Detect which cell encompasses the target text, then output its [x, y] center coordinate. 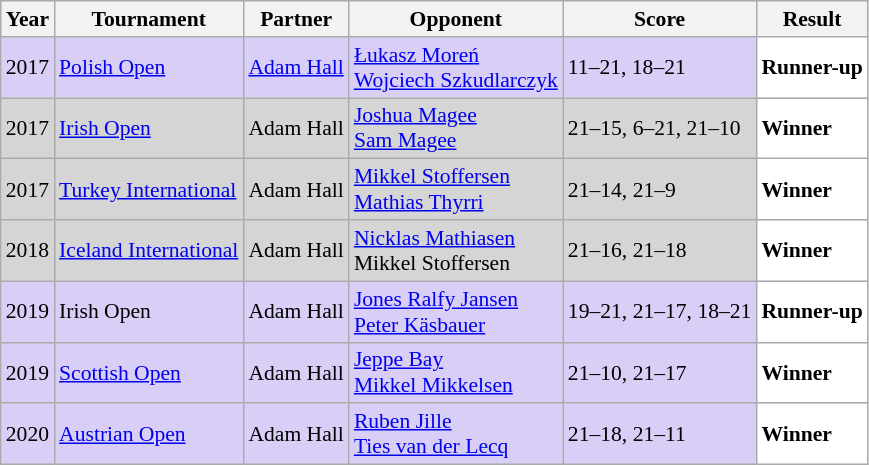
11–21, 18–21 [660, 68]
21–15, 6–21, 21–10 [660, 128]
2020 [28, 434]
Łukasz Moreń Wojciech Szkudlarczyk [456, 68]
Turkey International [148, 190]
Jeppe Bay Mikkel Mikkelsen [456, 372]
Partner [296, 19]
21–14, 21–9 [660, 190]
Polish Open [148, 68]
19–21, 21–17, 18–21 [660, 312]
Mikkel Stoffersen Mathias Thyrri [456, 190]
Result [812, 19]
Opponent [456, 19]
Tournament [148, 19]
Score [660, 19]
2018 [28, 250]
Year [28, 19]
Jones Ralfy Jansen Peter Käsbauer [456, 312]
21–18, 21–11 [660, 434]
Nicklas Mathiasen Mikkel Stoffersen [456, 250]
Ruben Jille Ties van der Lecq [456, 434]
Iceland International [148, 250]
Austrian Open [148, 434]
21–16, 21–18 [660, 250]
Scottish Open [148, 372]
Joshua Magee Sam Magee [456, 128]
21–10, 21–17 [660, 372]
